Capture the cell that displays the provided text and extract its [x, y] central coordinate. 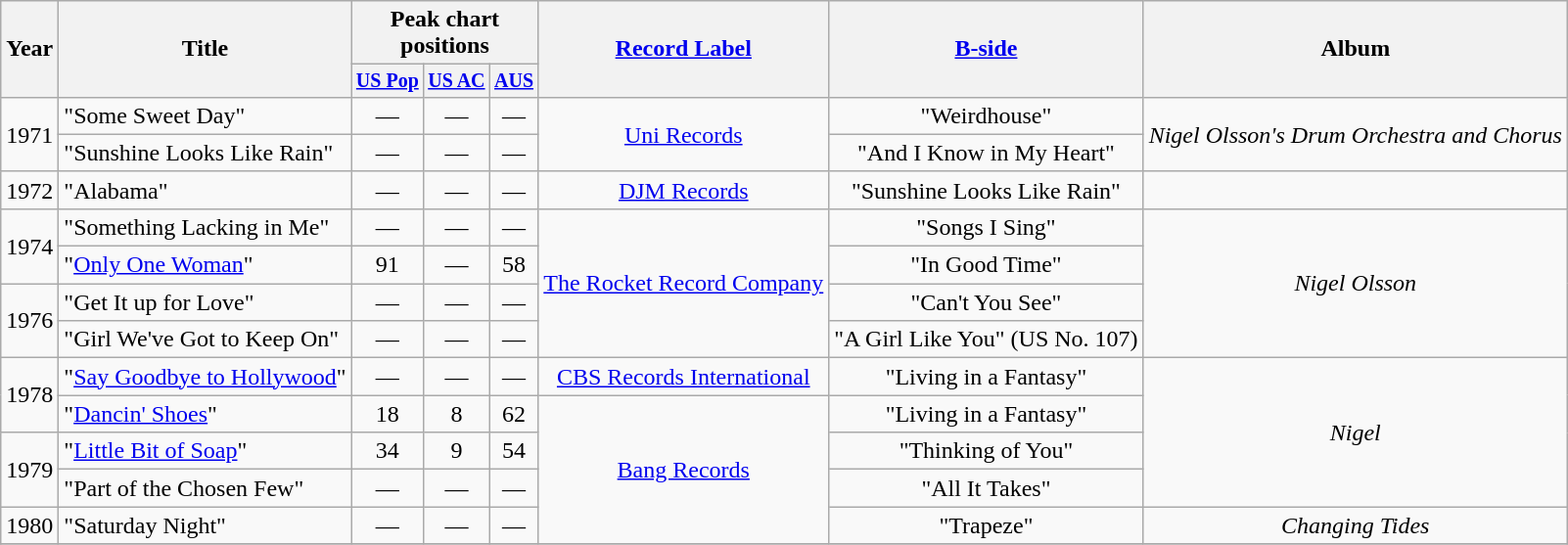
58 [513, 265]
"Weirdhouse" [987, 115]
"Some Sweet Day" [206, 115]
"Can't You See" [987, 302]
"Saturday Night" [206, 525]
Title [206, 49]
"And I Know in My Heart" [987, 153]
"Say Goodbye to Hollywood" [206, 377]
"Girl We've Got to Keep On" [206, 340]
54 [513, 451]
"Part of the Chosen Few" [206, 488]
18 [388, 414]
Nigel [1355, 432]
"All It Takes" [987, 488]
Peak chartpositions [444, 33]
Year [29, 49]
"Thinking of You" [987, 451]
"Songs I Sing" [987, 227]
"Get It up for Love" [206, 302]
CBS Records International [683, 377]
B-side [987, 49]
"Little Bit of Soap" [206, 451]
"Something Lacking in Me" [206, 227]
1980 [29, 525]
Bang Records [683, 470]
62 [513, 414]
The Rocket Record Company [683, 283]
Nigel Olsson's Drum Orchestra and Chorus [1355, 134]
34 [388, 451]
"A Girl Like You" (US No. 107) [987, 340]
1974 [29, 246]
Record Label [683, 49]
1971 [29, 134]
1978 [29, 395]
US AC [456, 80]
DJM Records [683, 190]
9 [456, 451]
Uni Records [683, 134]
"Trapeze" [987, 525]
"In Good Time" [987, 265]
Changing Tides [1355, 525]
8 [456, 414]
91 [388, 265]
1972 [29, 190]
"Alabama" [206, 190]
1979 [29, 470]
Nigel Olsson [1355, 283]
"Only One Woman" [206, 265]
US Pop [388, 80]
Album [1355, 49]
"Dancin' Shoes" [206, 414]
1976 [29, 321]
AUS [513, 80]
